Extract the (X, Y) coordinate from the center of the cell holding the provided text.  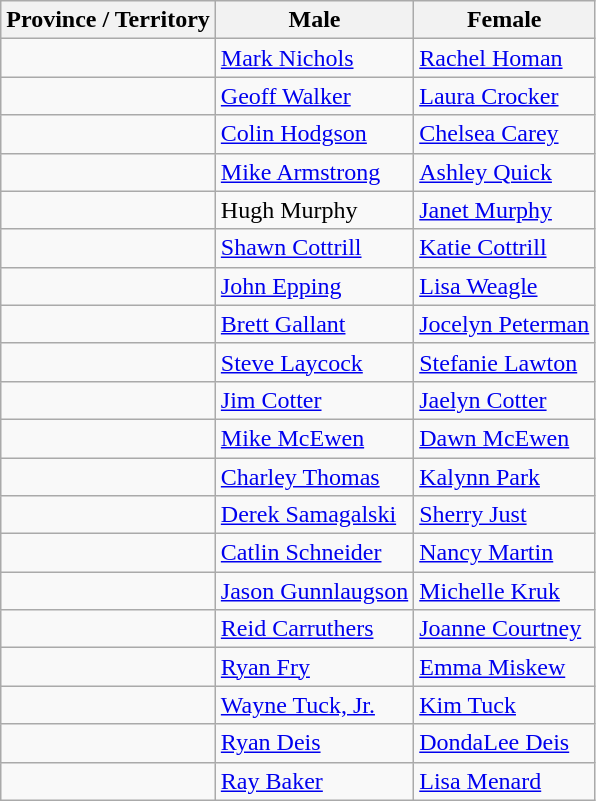
Jocelyn Peterman (504, 324)
Nancy Martin (504, 553)
Katie Cottrill (504, 248)
Joanne Courtney (504, 629)
Jim Cotter (314, 400)
Brett Gallant (314, 324)
Ryan Fry (314, 667)
Lisa Weagle (504, 286)
Catlin Schneider (314, 553)
Kalynn Park (504, 477)
Rachel Homan (504, 58)
Stefanie Lawton (504, 362)
Emma Miskew (504, 667)
Chelsea Carey (504, 134)
Derek Samagalski (314, 515)
Laura Crocker (504, 96)
Kim Tuck (504, 705)
Colin Hodgson (314, 134)
Mike Armstrong (314, 172)
Dawn McEwen (504, 438)
Michelle Kruk (504, 591)
Ryan Deis (314, 743)
Province / Territory (108, 20)
Female (504, 20)
Ashley Quick (504, 172)
Hugh Murphy (314, 210)
Geoff Walker (314, 96)
Sherry Just (504, 515)
John Epping (314, 286)
Ray Baker (314, 781)
Shawn Cottrill (314, 248)
Reid Carruthers (314, 629)
Lisa Menard (504, 781)
Jaelyn Cotter (504, 400)
Mike McEwen (314, 438)
Charley Thomas (314, 477)
Mark Nichols (314, 58)
Male (314, 20)
Janet Murphy (504, 210)
DondaLee Deis (504, 743)
Steve Laycock (314, 362)
Jason Gunnlaugson (314, 591)
Wayne Tuck, Jr. (314, 705)
